Output the [X, Y] coordinate of the center of the cell containing the given text.  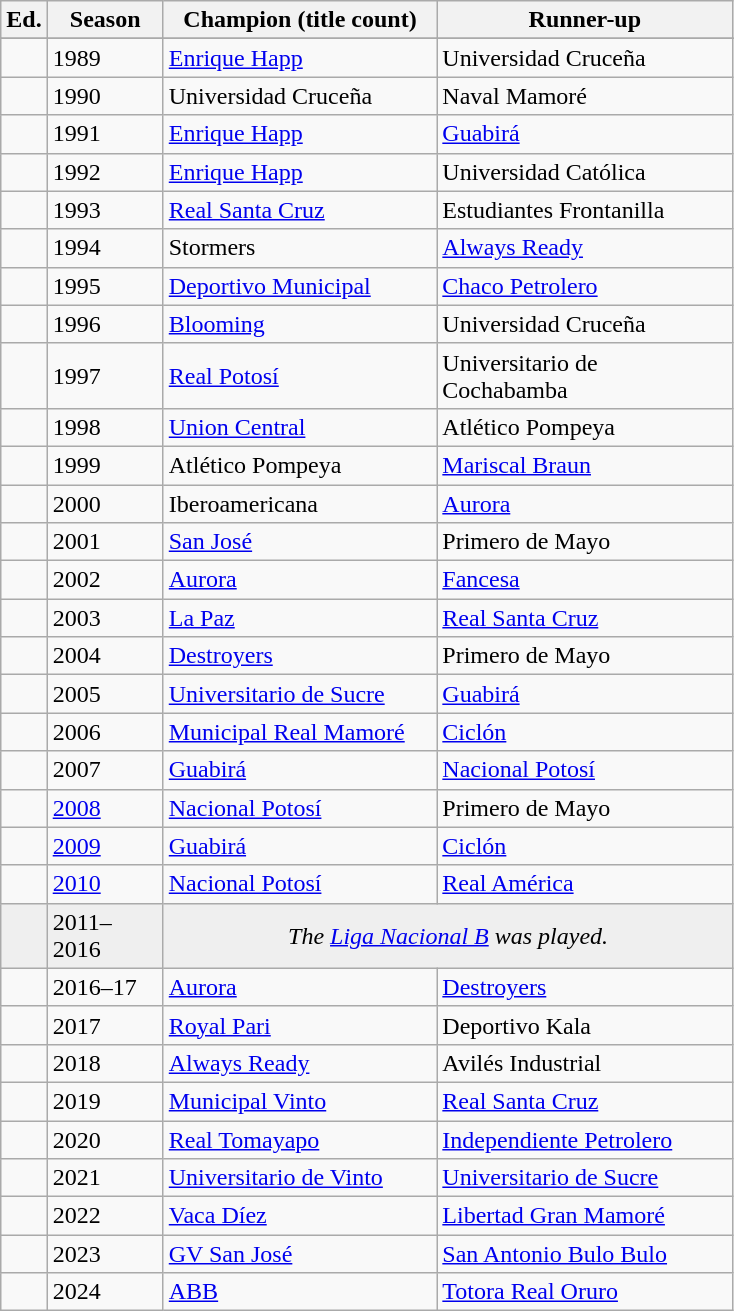
1996 [105, 324]
Mariscal Braun [585, 465]
2004 [105, 656]
2016–17 [105, 987]
Avilés Industrial [585, 1063]
San José [300, 542]
Totora Real Oruro [585, 1292]
2020 [105, 1139]
Universitario de Cochabamba [585, 376]
2009 [105, 846]
Season [105, 20]
2024 [105, 1292]
1992 [105, 172]
1989 [105, 58]
1995 [105, 286]
2000 [105, 503]
Universitario de Vinto [300, 1178]
Vaca Díez [300, 1216]
Iberoamericana [300, 503]
Estudiantes Frontanilla [585, 210]
Universidad Católica [585, 172]
2018 [105, 1063]
San Antonio Bulo Bulo [585, 1254]
2008 [105, 808]
2003 [105, 618]
1997 [105, 376]
Ed. [24, 20]
2010 [105, 884]
Deportivo Kala [585, 1025]
Municipal Real Mamoré [300, 732]
Royal Pari [300, 1025]
2021 [105, 1178]
Runner-up [585, 20]
2001 [105, 542]
1993 [105, 210]
2011–2016 [105, 936]
ABB [300, 1292]
The Liga Nacional B was played. [448, 936]
GV San José [300, 1254]
Real Tomayapo [300, 1139]
Chaco Petrolero [585, 286]
Champion (title count) [300, 20]
2005 [105, 694]
2002 [105, 580]
Independiente Petrolero [585, 1139]
2017 [105, 1025]
2022 [105, 1216]
Fancesa [585, 580]
La Paz [300, 618]
1999 [105, 465]
Libertad Gran Mamoré [585, 1216]
1998 [105, 427]
1990 [105, 96]
Real América [585, 884]
Deportivo Municipal [300, 286]
1994 [105, 248]
Union Central [300, 427]
Naval Mamoré [585, 96]
Stormers [300, 248]
2007 [105, 770]
2023 [105, 1254]
2019 [105, 1101]
Municipal Vinto [300, 1101]
Real Potosí [300, 376]
Blooming [300, 324]
1991 [105, 134]
2006 [105, 732]
